For the text-containing cell, return its midpoint in (X, Y) coordinate format. 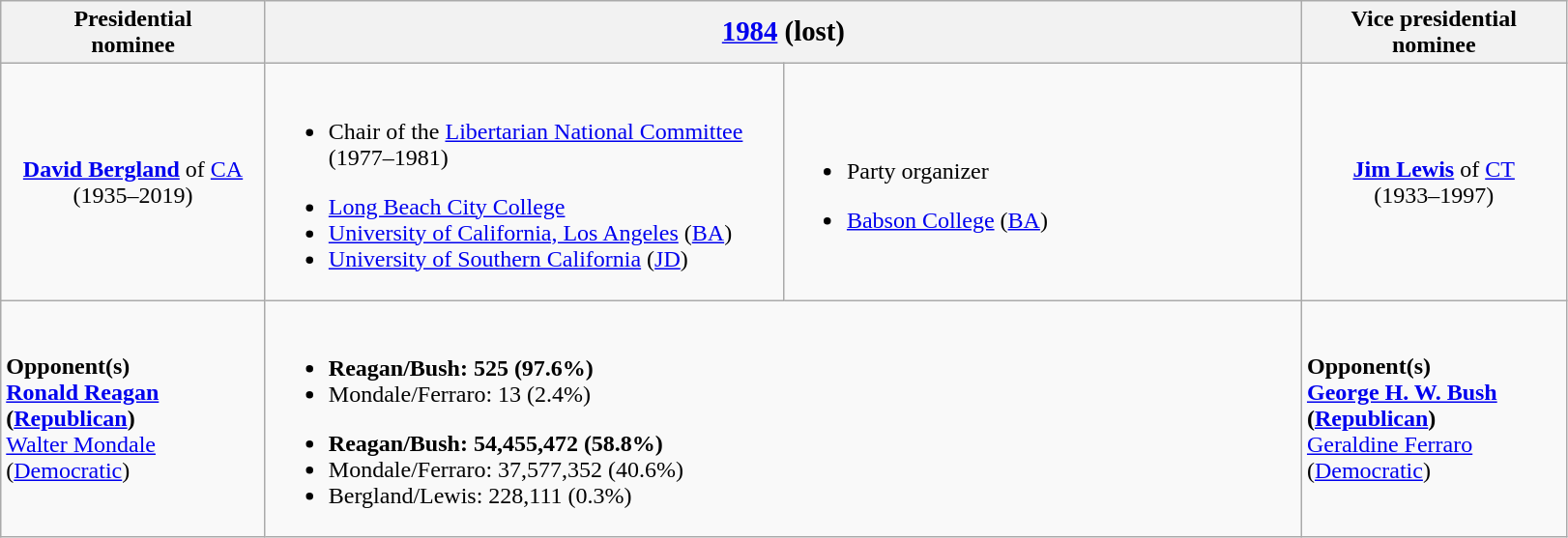
Vice presidentialnominee (1434, 33)
Opponent(s)Ronald Reagan (Republican)Walter Mondale (Democratic) (133, 419)
Jim Lewis of CT(1933–1997) (1434, 182)
1984 (lost) (783, 33)
Opponent(s)George H. W. Bush (Republican)Geraldine Ferraro (Democratic) (1434, 419)
David Bergland of CA(1935–2019) (133, 182)
Presidentialnominee (133, 33)
Reagan/Bush: 525 (97.6%)Mondale/Ferraro: 13 (2.4%)Reagan/Bush: 54,455,472 (58.8%)Mondale/Ferraro: 37,577,352 (40.6%)Bergland/Lewis: 228,111 (0.3%) (783, 419)
Party organizerBabson College (BA) (1042, 182)
